Determine the [X, Y] coordinate at the center of the cell enclosing the given text.  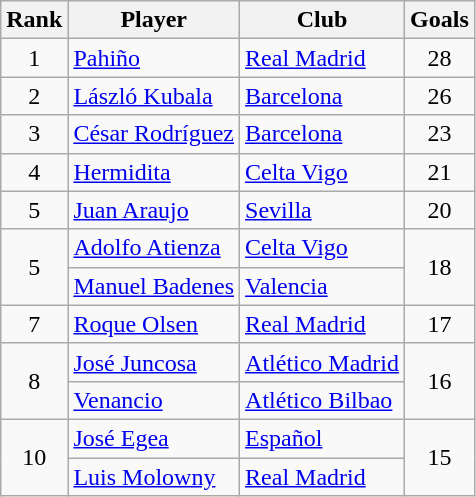
José Egea [154, 438]
Player [154, 20]
2 [34, 96]
Rank [34, 20]
Atlético Bilbao [322, 400]
18 [440, 267]
Juan Araujo [154, 210]
Manuel Badenes [154, 286]
17 [440, 324]
23 [440, 134]
Sevilla [322, 210]
László Kubala [154, 96]
Atlético Madrid [322, 362]
3 [34, 134]
28 [440, 58]
Pahiño [154, 58]
Luis Molowny [154, 477]
15 [440, 457]
César Rodríguez [154, 134]
10 [34, 457]
21 [440, 172]
Hermidita [154, 172]
26 [440, 96]
Roque Olsen [154, 324]
Venancio [154, 400]
Goals [440, 20]
7 [34, 324]
20 [440, 210]
Valencia [322, 286]
8 [34, 381]
José Juncosa [154, 362]
Español [322, 438]
16 [440, 381]
4 [34, 172]
Adolfo Atienza [154, 248]
1 [34, 58]
Club [322, 20]
